Provide the (x, y) coordinate of the cell's center where the given text is located.  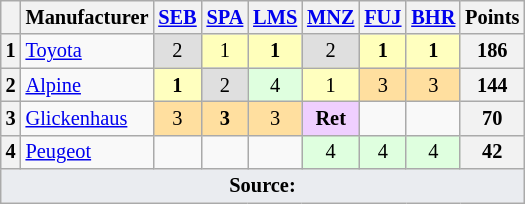
Glickenhaus (88, 118)
FUJ (382, 17)
LMS (275, 17)
186 (492, 51)
SPA (226, 17)
Manufacturer (88, 17)
Points (492, 17)
70 (492, 118)
Alpine (88, 85)
Source: (263, 186)
BHR (433, 17)
MNZ (330, 17)
42 (492, 152)
SEB (177, 17)
Peugeot (88, 152)
Ret (330, 118)
144 (492, 85)
Toyota (88, 51)
